Scan for the cell matching the given text and deliver its [X, Y] coordinate at center. 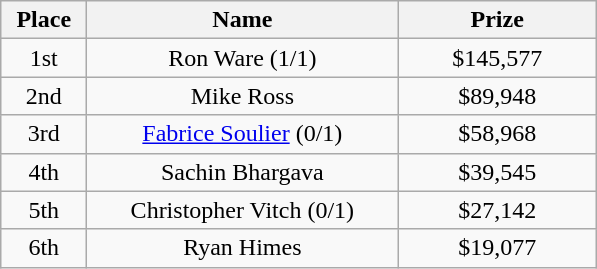
$19,077 [498, 248]
$39,545 [498, 172]
Sachin Bhargava [242, 172]
Prize [498, 20]
Mike Ross [242, 96]
6th [44, 248]
$58,968 [498, 134]
$27,142 [498, 210]
Ryan Himes [242, 248]
2nd [44, 96]
$145,577 [498, 58]
Ron Ware (1/1) [242, 58]
Fabrice Soulier (0/1) [242, 134]
4th [44, 172]
Place [44, 20]
3rd [44, 134]
Name [242, 20]
Christopher Vitch (0/1) [242, 210]
5th [44, 210]
$89,948 [498, 96]
1st [44, 58]
